Find where the given text appears and provide that cell's center as (x, y) coordinate. 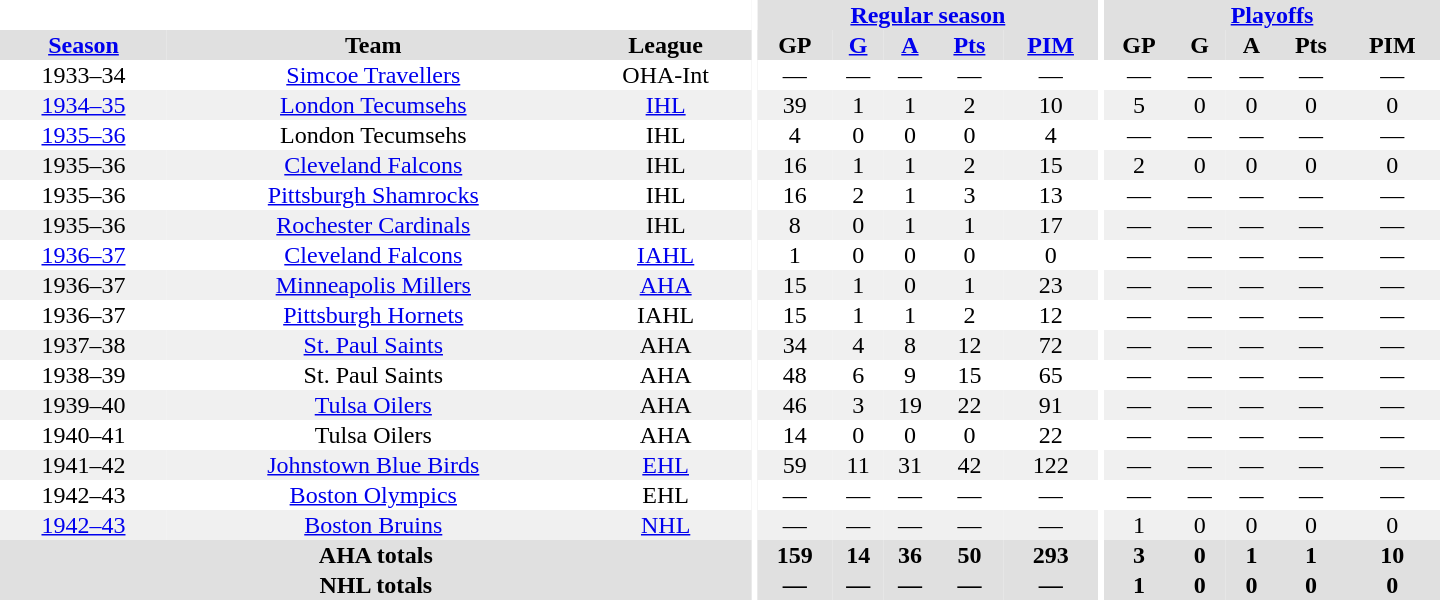
34 (794, 345)
39 (794, 105)
1933–34 (84, 75)
Boston Olympics (374, 495)
72 (1050, 345)
Simcoe Travellers (374, 75)
League (666, 45)
Team (374, 45)
19 (910, 405)
17 (1050, 225)
5 (1139, 105)
293 (1050, 555)
1939–40 (84, 405)
59 (794, 465)
Rochester Cardinals (374, 225)
9 (910, 375)
Playoffs (1272, 15)
23 (1050, 285)
Boston Bruins (374, 525)
1934–35 (84, 105)
13 (1050, 195)
1941–42 (84, 465)
65 (1050, 375)
48 (794, 375)
91 (1050, 405)
1940–41 (84, 435)
50 (970, 555)
Johnstown Blue Birds (374, 465)
11 (858, 465)
1937–38 (84, 345)
36 (910, 555)
NHL (666, 525)
31 (910, 465)
Pittsburgh Hornets (374, 315)
Season (84, 45)
AHA totals (376, 555)
OHA-Int (666, 75)
46 (794, 405)
42 (970, 465)
Regular season (928, 15)
159 (794, 555)
1938–39 (84, 375)
6 (858, 375)
Minneapolis Millers (374, 285)
Pittsburgh Shamrocks (374, 195)
NHL totals (376, 585)
122 (1050, 465)
